For the text-containing cell, return its midpoint in (x, y) coordinate format. 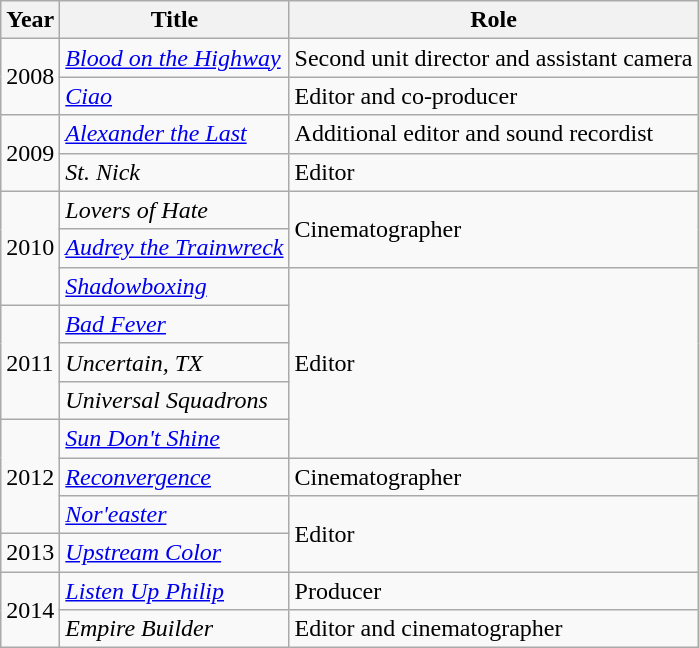
Role (494, 20)
Lovers of Hate (174, 210)
Nor'easter (174, 515)
Reconvergence (174, 477)
2008 (30, 77)
Sun Don't Shine (174, 438)
Alexander the Last (174, 134)
2011 (30, 362)
2013 (30, 553)
Editor and cinematographer (494, 629)
Empire Builder (174, 629)
Additional editor and sound recordist (494, 134)
Shadowboxing (174, 286)
Blood on the Highway (174, 58)
Uncertain, TX (174, 362)
Upstream Color (174, 553)
2012 (30, 476)
Producer (494, 591)
2009 (30, 153)
2010 (30, 248)
Universal Squadrons (174, 400)
St. Nick (174, 172)
Year (30, 20)
Ciao (174, 96)
Editor and co-producer (494, 96)
Listen Up Philip (174, 591)
Second unit director and assistant camera (494, 58)
Title (174, 20)
2014 (30, 610)
Audrey the Trainwreck (174, 248)
Bad Fever (174, 324)
